Return the (X, Y) coordinate for the center point of the cell that contains the specified text.  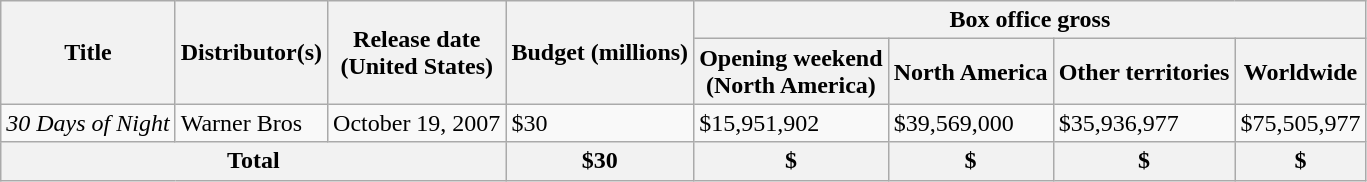
$75,505,977 (1300, 123)
$15,951,902 (791, 123)
Total (254, 161)
Release date(United States) (417, 52)
Distributor(s) (251, 52)
Other territories (1144, 72)
$39,569,000 (970, 123)
Worldwide (1300, 72)
Opening weekend(North America) (791, 72)
Warner Bros (251, 123)
$35,936,977 (1144, 123)
Title (88, 52)
October 19, 2007 (417, 123)
Box office gross (1030, 20)
North America (970, 72)
Budget (millions) (600, 52)
30 Days of Night (88, 123)
